Detect which cell encompasses the target text, then output its [x, y] center coordinate. 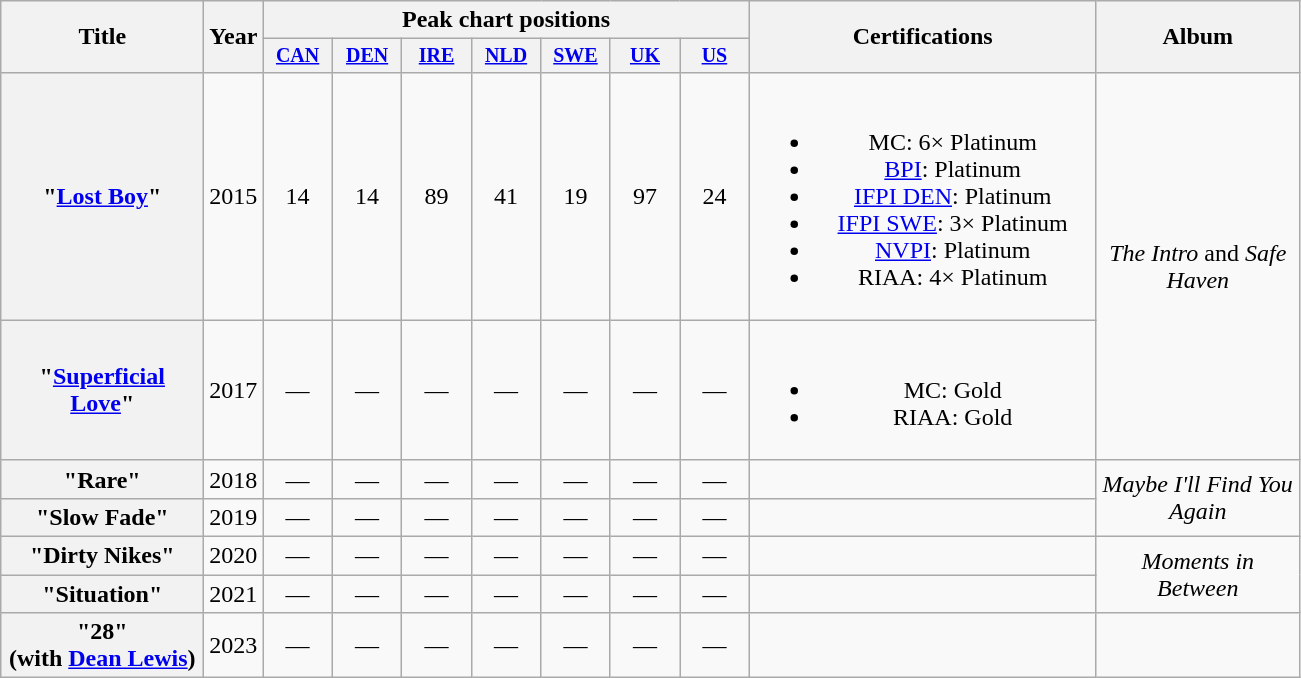
"28" (with Dean Lewis) [102, 646]
2023 [234, 646]
89 [436, 196]
US [714, 56]
"Lost Boy" [102, 196]
2017 [234, 390]
NLD [506, 56]
Title [102, 37]
2015 [234, 196]
97 [644, 196]
19 [576, 196]
MC: GoldRIAA: Gold [922, 390]
Certifications [922, 37]
DEN [366, 56]
CAN [298, 56]
SWE [576, 56]
2018 [234, 479]
"Slow Fade" [102, 517]
2019 [234, 517]
41 [506, 196]
"Superficial Love" [102, 390]
24 [714, 196]
2021 [234, 594]
2020 [234, 556]
IRE [436, 56]
UK [644, 56]
"Rare" [102, 479]
The Intro and Safe Haven [1198, 266]
Moments in Between [1198, 575]
Year [234, 37]
MC: 6× PlatinumBPI: PlatinumIFPI DEN: PlatinumIFPI SWE: 3× PlatinumNVPI: PlatinumRIAA: 4× Platinum [922, 196]
"Situation" [102, 594]
"Dirty Nikes" [102, 556]
Peak chart positions [506, 20]
Maybe I'll Find You Again [1198, 498]
Album [1198, 37]
